Identify which cell holds the provided text, then report its [x, y] central coordinate. 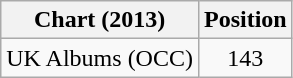
Chart (2013) [100, 20]
Position [245, 20]
UK Albums (OCC) [100, 58]
143 [245, 58]
